Output the [X, Y] coordinate of the center of the cell containing the given text.  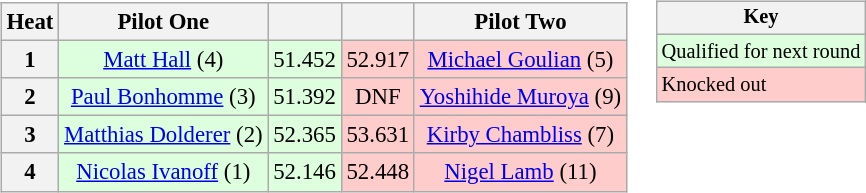
2 [30, 97]
Qualified for next round [761, 51]
Yoshihide Muroya (9) [520, 97]
53.631 [378, 135]
4 [30, 172]
51.392 [304, 97]
Matt Hall (4) [164, 60]
Paul Bonhomme (3) [164, 97]
Michael Goulian (5) [520, 60]
DNF [378, 97]
Key [761, 18]
Nicolas Ivanoff (1) [164, 172]
1 [30, 60]
3 [30, 135]
52.448 [378, 172]
Kirby Chambliss (7) [520, 135]
Nigel Lamb (11) [520, 172]
Heat [30, 22]
Matthias Dolderer (2) [164, 135]
Pilot Two [520, 22]
52.365 [304, 135]
52.146 [304, 172]
51.452 [304, 60]
Pilot One [164, 22]
Knocked out [761, 85]
52.917 [378, 60]
